Find where the given text appears and provide that cell's center as (X, Y) coordinate. 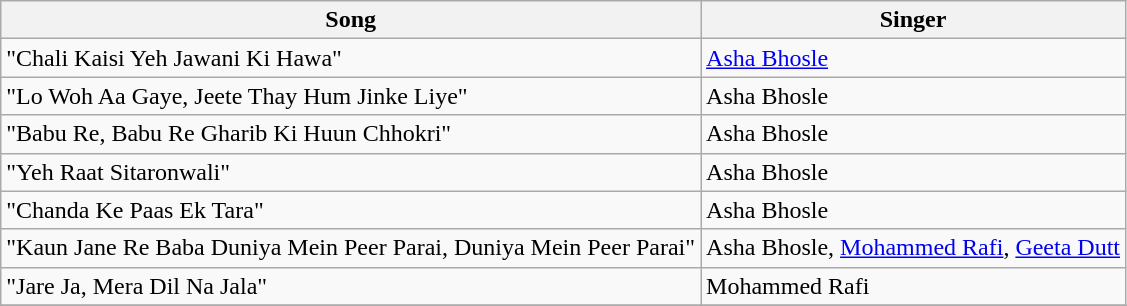
"Jare Ja, Mera Dil Na Jala" (351, 286)
"Kaun Jane Re Baba Duniya Mein Peer Parai, Duniya Mein Peer Parai" (351, 248)
"Lo Woh Aa Gaye, Jeete Thay Hum Jinke Liye" (351, 96)
Song (351, 20)
"Chali Kaisi Yeh Jawani Ki Hawa" (351, 58)
Asha Bhosle, Mohammed Rafi, Geeta Dutt (914, 248)
"Yeh Raat Sitaronwali" (351, 172)
Mohammed Rafi (914, 286)
"Chanda Ke Paas Ek Tara" (351, 210)
Singer (914, 20)
"Babu Re, Babu Re Gharib Ki Huun Chhokri" (351, 134)
